Return [X, Y] of the center of cell containing provided text 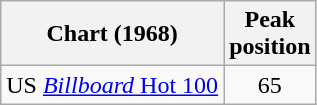
US Billboard Hot 100 [112, 85]
65 [270, 85]
Peakposition [270, 34]
Chart (1968) [112, 34]
